Determine the [X, Y] coordinate at the center of the cell enclosing the given text.  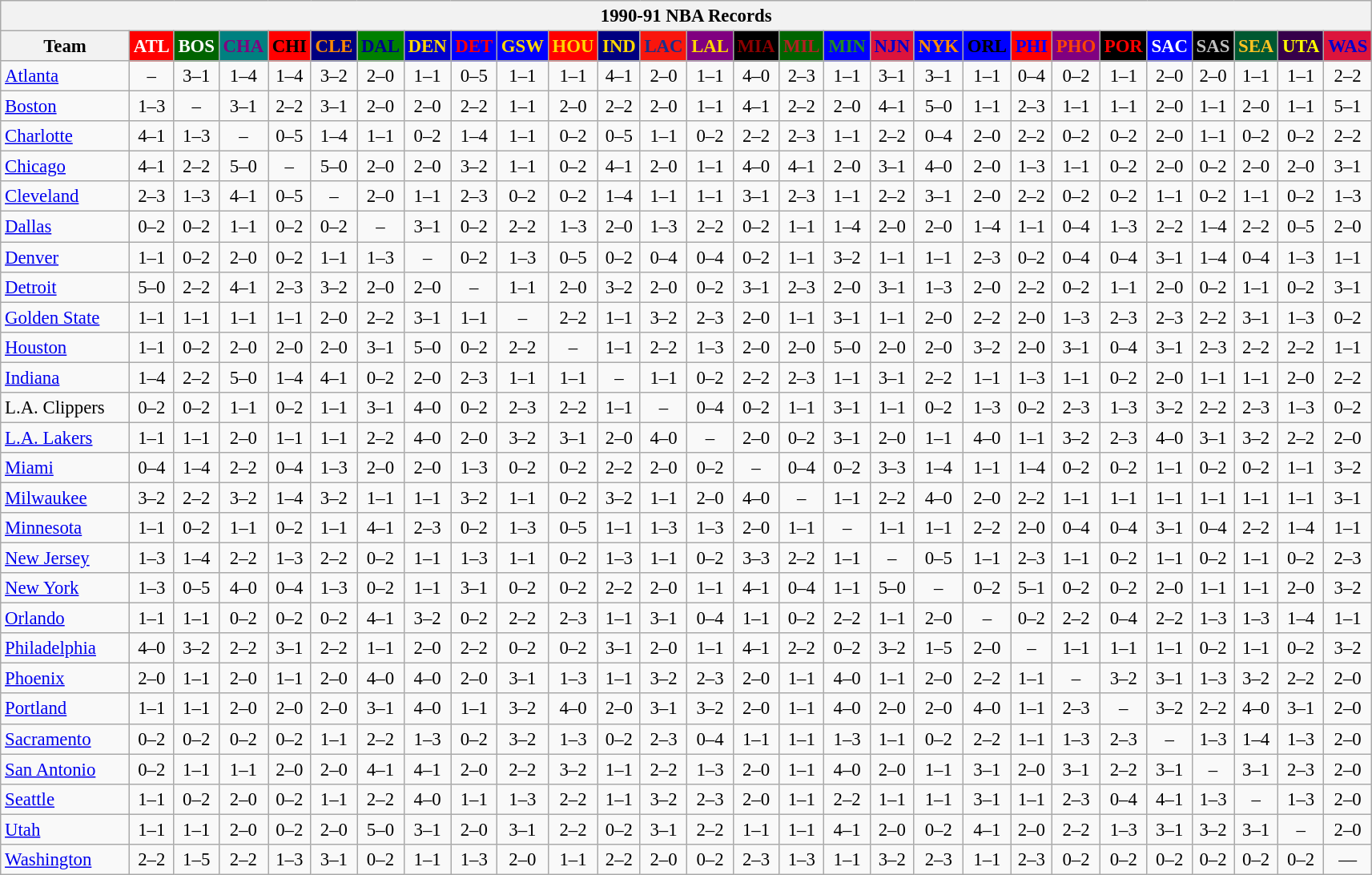
Boston [66, 107]
DEN [428, 46]
SAS [1213, 46]
L.A. Lakers [66, 437]
San Antonio [66, 769]
Detroit [66, 287]
CHA [243, 46]
IND [619, 46]
SAC [1169, 46]
Golden State [66, 317]
Philadelphia [66, 648]
Chicago [66, 167]
Milwaukee [66, 498]
DAL [381, 46]
Atlanta [66, 76]
Seattle [66, 799]
Sacramento [66, 739]
Miami [66, 468]
Utah [66, 829]
MIL [802, 46]
Phoenix [66, 679]
PHO [1076, 46]
New Jersey [66, 558]
POR [1123, 46]
CHI [289, 46]
MIA [756, 46]
ATL [151, 46]
NYK [939, 46]
LAC [663, 46]
Houston [66, 347]
Orlando [66, 619]
— [1348, 860]
CLE [333, 46]
Team [66, 46]
Indiana [66, 377]
HOU [573, 46]
DET [474, 46]
Denver [66, 257]
Minnesota [66, 528]
GSW [522, 46]
L.A. Clippers [66, 408]
Cleveland [66, 196]
NJN [892, 46]
ORL [987, 46]
UTA [1301, 46]
BOS [196, 46]
MIN [847, 46]
1990-91 NBA Records [686, 16]
Charlotte [66, 136]
SEA [1256, 46]
Portland [66, 709]
PHI [1032, 46]
Washington [66, 860]
WAS [1348, 46]
New York [66, 588]
LAL [710, 46]
Dallas [66, 227]
